From the cell containing the given text, extract its center point as [X, Y] coordinate. 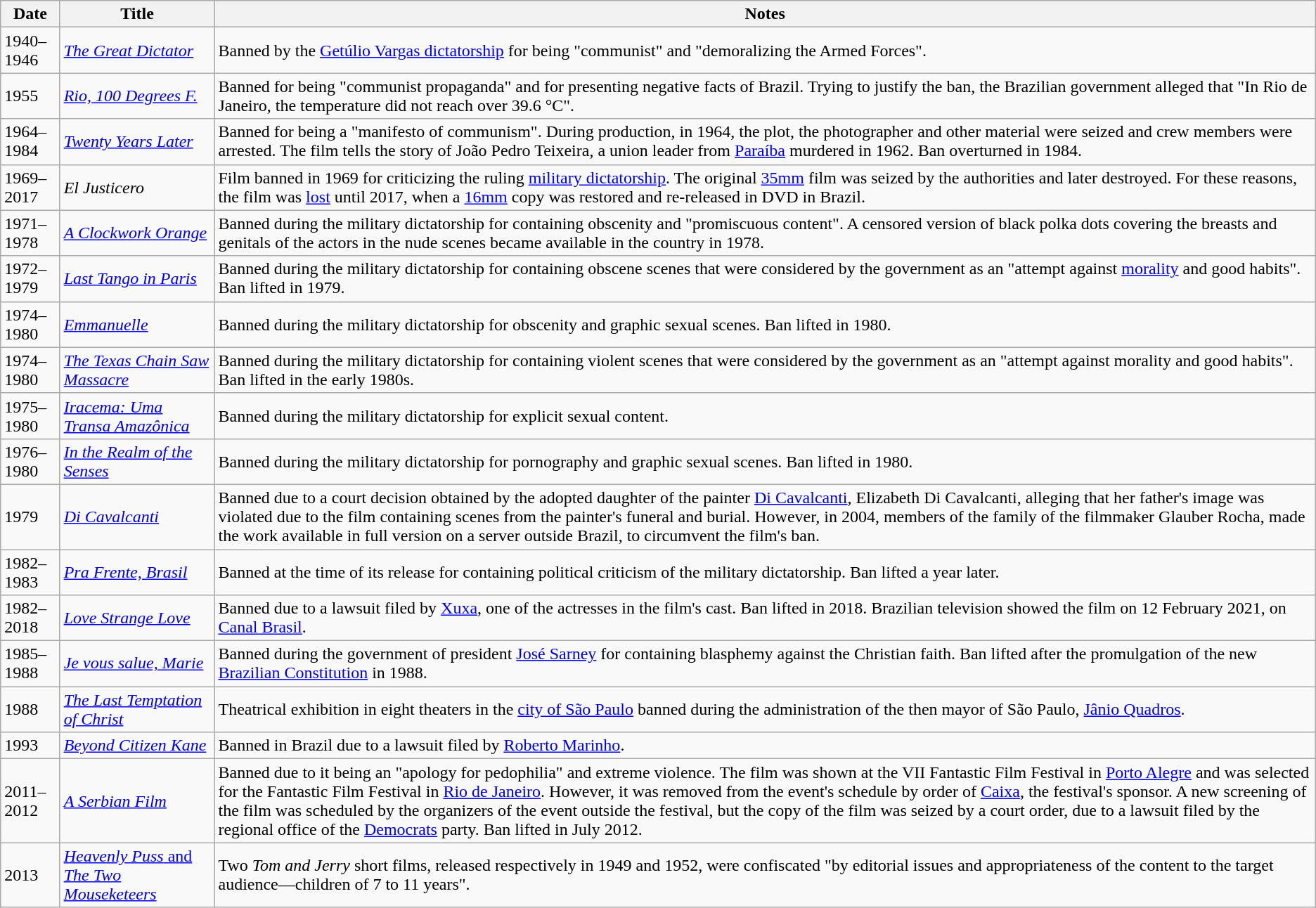
1971–1978 [30, 233]
The Last Temptation of Christ [137, 710]
Rio, 100 Degrees F. [137, 96]
Notes [765, 14]
A Clockwork Orange [137, 233]
Banned during the military dictatorship for obscenity and graphic sexual scenes. Ban lifted in 1980. [765, 325]
1976–1980 [30, 461]
1988 [30, 710]
1975–1980 [30, 416]
Pra Frente, Brasil [137, 572]
1940–1946 [30, 51]
Date [30, 14]
Heavenly Puss and The Two Mouseketeers [137, 875]
1993 [30, 746]
Title [137, 14]
Love Strange Love [137, 618]
Banned in Brazil due to a lawsuit filed by Roberto Marinho. [765, 746]
Twenty Years Later [137, 142]
Theatrical exhibition in eight theaters in the city of São Paulo banned during the administration of the then mayor of São Paulo, Jânio Quadros. [765, 710]
Banned during the military dictatorship for explicit sexual content. [765, 416]
2011–2012 [30, 801]
1982–2018 [30, 618]
Banned at the time of its release for containing political criticism of the military dictatorship. Ban lifted a year later. [765, 572]
Iracema: Uma Transa Amazônica [137, 416]
Last Tango in Paris [137, 278]
Banned by the Getúlio Vargas dictatorship for being "communist" and "demoralizing the Armed Forces". [765, 51]
Je vous salue, Marie [137, 663]
El Justicero [137, 187]
1982–1983 [30, 572]
1979 [30, 517]
1985–1988 [30, 663]
1955 [30, 96]
The Texas Chain Saw Massacre [137, 370]
1969–2017 [30, 187]
1964–1984 [30, 142]
In the Realm of the Senses [137, 461]
Banned during the military dictatorship for pornography and graphic sexual scenes. Ban lifted in 1980. [765, 461]
2013 [30, 875]
Di Cavalcanti [137, 517]
The Great Dictator [137, 51]
A Serbian Film [137, 801]
1972–1979 [30, 278]
Beyond Citizen Kane [137, 746]
Emmanuelle [137, 325]
